Return the (X, Y) coordinate for the center point of the cell that contains the specified text.  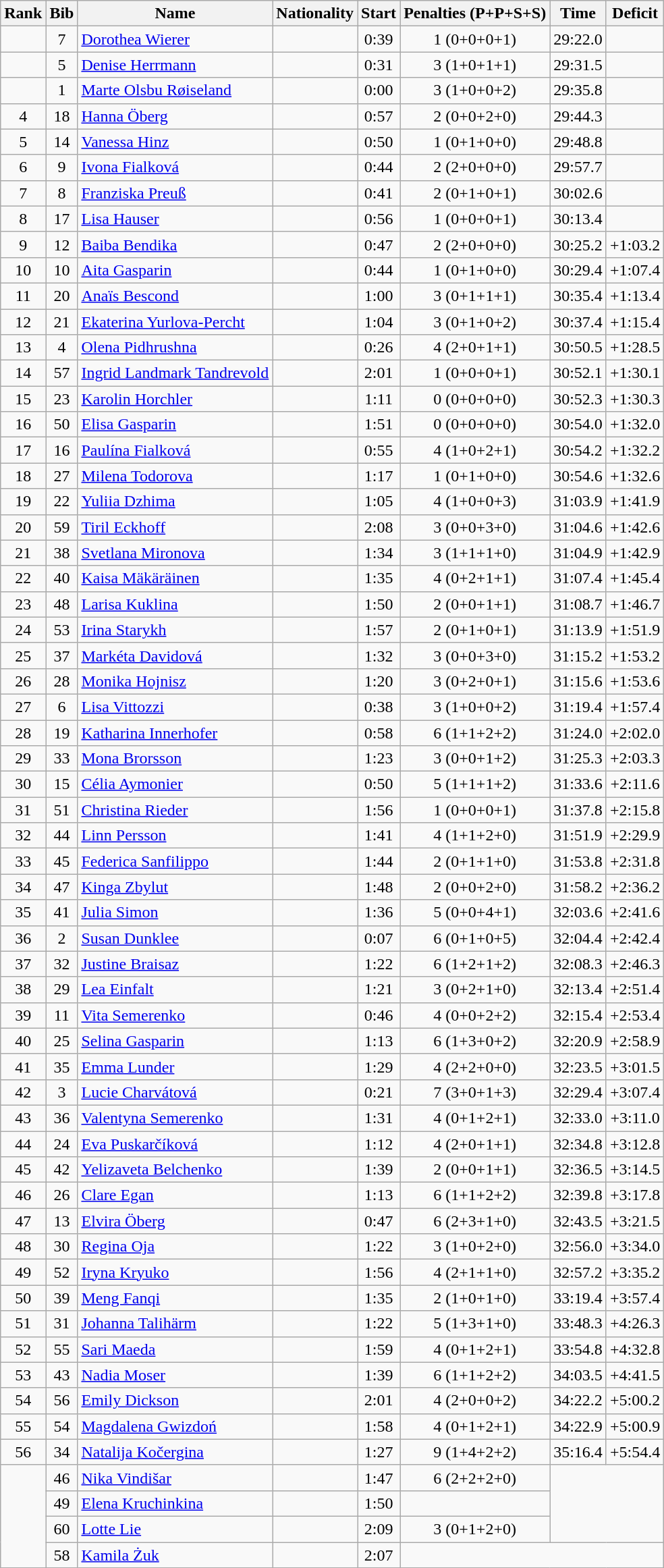
Penalties (P+P+S+S) (475, 13)
30:50.5 (578, 348)
+1:41.9 (634, 502)
Lisa Vittozzi (175, 707)
+1:28.5 (634, 348)
33:19.4 (578, 1298)
Baiba Bendika (175, 244)
Larisa Kuklina (175, 604)
Christina Rieder (175, 810)
Johanna Talihärm (175, 1324)
Hanna Öberg (175, 116)
Start (379, 13)
4 (1+0+2+1) (475, 450)
Milena Todorova (175, 476)
+2:11.6 (634, 784)
Linn Persson (175, 836)
29:57.7 (578, 167)
Yelizaveta Belchenko (175, 1170)
3 (1+0+2+0) (475, 1247)
29:44.3 (578, 116)
1:48 (379, 887)
31:19.4 (578, 707)
1:41 (379, 836)
1 (62, 90)
32:08.3 (578, 964)
32:13.4 (578, 990)
4 (1+1+2+0) (475, 836)
+1:42.9 (634, 553)
31:53.8 (578, 861)
32:39.8 (578, 1195)
32:04.4 (578, 938)
Valentyna Semerenko (175, 1118)
+1:32.6 (634, 476)
+1:32.0 (634, 425)
6 (1+3+0+2) (475, 1041)
34:22.2 (578, 1401)
Dorothea Wierer (175, 39)
Anaïs Bescond (175, 296)
+2:31.8 (634, 861)
3 (0+2+1+0) (475, 990)
0:56 (379, 219)
32:03.6 (578, 913)
1:36 (379, 913)
32:15.4 (578, 1015)
1:31 (379, 1118)
Meng Fanqi (175, 1298)
+3:12.8 (634, 1144)
32:29.4 (578, 1092)
Ingrid Landmark Tandrevold (175, 373)
Ivona Fialková (175, 167)
30:25.2 (578, 244)
3 (0+1+0+2) (475, 322)
+2:36.2 (634, 887)
+1:51.9 (634, 630)
3 (0+2+0+1) (475, 681)
+1:32.2 (634, 450)
30:13.4 (578, 219)
1:34 (379, 553)
Karolin Horchler (175, 399)
31:33.6 (578, 784)
Nadia Moser (175, 1375)
+4:26.3 (634, 1324)
0:39 (379, 39)
+3:14.5 (634, 1170)
4 (2+2+0+0) (475, 1066)
Clare Egan (175, 1195)
0:38 (379, 707)
+2:53.4 (634, 1015)
0:21 (379, 1092)
Mona Brorsson (175, 759)
1:23 (379, 759)
58 (62, 1555)
32:23.5 (578, 1066)
3 (62, 1092)
32:20.9 (578, 1041)
31:03.9 (578, 502)
29:31.5 (578, 65)
31:25.3 (578, 759)
+1:30.3 (634, 399)
30:52.1 (578, 373)
4 (2+0+0+2) (475, 1401)
Bib (62, 13)
3 (0+0+1+2) (475, 759)
1:47 (379, 1478)
Julia Simon (175, 913)
29:35.8 (578, 90)
2 (1+0+1+0) (475, 1298)
Aita Gasparin (175, 270)
0:55 (379, 450)
2 (62, 938)
Rank (23, 13)
31:08.7 (578, 604)
3 (0+1+2+0) (475, 1529)
2:07 (379, 1555)
57 (62, 373)
1:12 (379, 1144)
32:56.0 (578, 1247)
+1:57.4 (634, 707)
60 (62, 1529)
0:46 (379, 1015)
32:43.5 (578, 1221)
32:33.0 (578, 1118)
3 (1+0+1+1) (475, 65)
4 (0+2+1+1) (475, 578)
0:00 (379, 90)
1:57 (379, 630)
Franziska Preuß (175, 193)
29:48.8 (578, 142)
31:51.9 (578, 836)
+2:15.8 (634, 810)
1:44 (379, 861)
0:57 (379, 116)
+4:32.8 (634, 1349)
1:17 (379, 476)
7 (3+0+1+3) (475, 1092)
30:37.4 (578, 322)
+3:17.8 (634, 1195)
+1:46.7 (634, 604)
32:36.5 (578, 1170)
9 (1+4+2+2) (475, 1452)
1:00 (379, 296)
Emily Dickson (175, 1401)
59 (62, 527)
Katharina Innerhofer (175, 732)
1:27 (379, 1452)
+2:51.4 (634, 990)
Nationality (315, 13)
+3:34.0 (634, 1247)
32:34.8 (578, 1144)
+3:07.4 (634, 1092)
+1:13.4 (634, 296)
+1:45.4 (634, 578)
6 (0+1+0+5) (475, 938)
+2:58.9 (634, 1041)
+1:30.1 (634, 373)
Paulína Fialková (175, 450)
+1:42.6 (634, 527)
Tiril Eckhoff (175, 527)
+1:53.2 (634, 655)
3 (0+1+1+1) (475, 296)
Elvira Öberg (175, 1221)
+2:03.3 (634, 759)
Denise Herrmann (175, 65)
30:54.2 (578, 450)
0:07 (379, 938)
0:41 (379, 193)
4 (2+1+1+0) (475, 1272)
Lotte Lie (175, 1529)
Name (175, 13)
1:58 (379, 1426)
+5:54.4 (634, 1452)
Susan Dunklee (175, 938)
Iryna Kryuko (175, 1272)
+5:00.9 (634, 1426)
3 (1+1+1+0) (475, 553)
2:08 (379, 527)
Svetlana Mironova (175, 553)
Time (578, 13)
1:04 (379, 322)
+1:15.4 (634, 322)
Justine Braisaz (175, 964)
Célia Aymonier (175, 784)
29:22.0 (578, 39)
0:31 (379, 65)
30:52.3 (578, 399)
1:32 (379, 655)
Lucie Charvátová (175, 1092)
+3:35.2 (634, 1272)
Deficit (634, 13)
Eva Puskarčíková (175, 1144)
+3:11.0 (634, 1118)
35:16.4 (578, 1452)
32:57.2 (578, 1272)
30:54.0 (578, 425)
Irina Starykh (175, 630)
Ekaterina Yurlova-Percht (175, 322)
30:35.4 (578, 296)
+2:02.0 (634, 732)
+1:03.2 (634, 244)
+3:21.5 (634, 1221)
1:21 (379, 990)
Emma Lunder (175, 1066)
+2:42.4 (634, 938)
Lea Einfalt (175, 990)
+3:01.5 (634, 1066)
2:09 (379, 1529)
6 (2+2+2+0) (475, 1478)
4 (0+0+2+2) (475, 1015)
6 (1+2+1+2) (475, 964)
31:13.9 (578, 630)
Selina Gasparin (175, 1041)
30:02.6 (578, 193)
1:05 (379, 502)
31:04.6 (578, 527)
Lisa Hauser (175, 219)
30:29.4 (578, 270)
+2:29.9 (634, 836)
31:37.8 (578, 810)
Federica Sanfilippo (175, 861)
Sari Maeda (175, 1349)
6 (2+3+1+0) (475, 1221)
0:58 (379, 732)
0:26 (379, 348)
+5:00.2 (634, 1401)
Magdalena Gwizdoń (175, 1426)
31:15.2 (578, 655)
Kaisa Mäkäräinen (175, 578)
34:22.9 (578, 1426)
1:51 (379, 425)
Vita Semerenko (175, 1015)
30:54.6 (578, 476)
Elisa Gasparin (175, 425)
1:59 (379, 1349)
+1:53.6 (634, 681)
Monika Hojnisz (175, 681)
Nika Vindišar (175, 1478)
Yuliia Dzhima (175, 502)
Regina Oja (175, 1247)
+3:57.4 (634, 1298)
31:07.4 (578, 578)
Markéta Davidová (175, 655)
31:58.2 (578, 887)
1:29 (379, 1066)
4 (1+0+0+3) (475, 502)
2 (0+1+1+0) (475, 861)
31:04.9 (578, 553)
5 (0+0+4+1) (475, 913)
Kamila Żuk (175, 1555)
Natalija Kočergina (175, 1452)
Marte Olsbu Røiseland (175, 90)
Olena Pidhrushna (175, 348)
5 (1+1+1+2) (475, 784)
34:03.5 (578, 1375)
1:20 (379, 681)
Elena Kruchinkina (175, 1503)
+1:07.4 (634, 270)
+2:41.6 (634, 913)
33:54.8 (578, 1349)
Kinga Zbylut (175, 887)
5 (1+3+1+0) (475, 1324)
31:15.6 (578, 681)
Vanessa Hinz (175, 142)
1:11 (379, 399)
31:24.0 (578, 732)
33:48.3 (578, 1324)
+2:46.3 (634, 964)
+4:41.5 (634, 1375)
